Capture the cell that displays the provided text and extract its (X, Y) central coordinate. 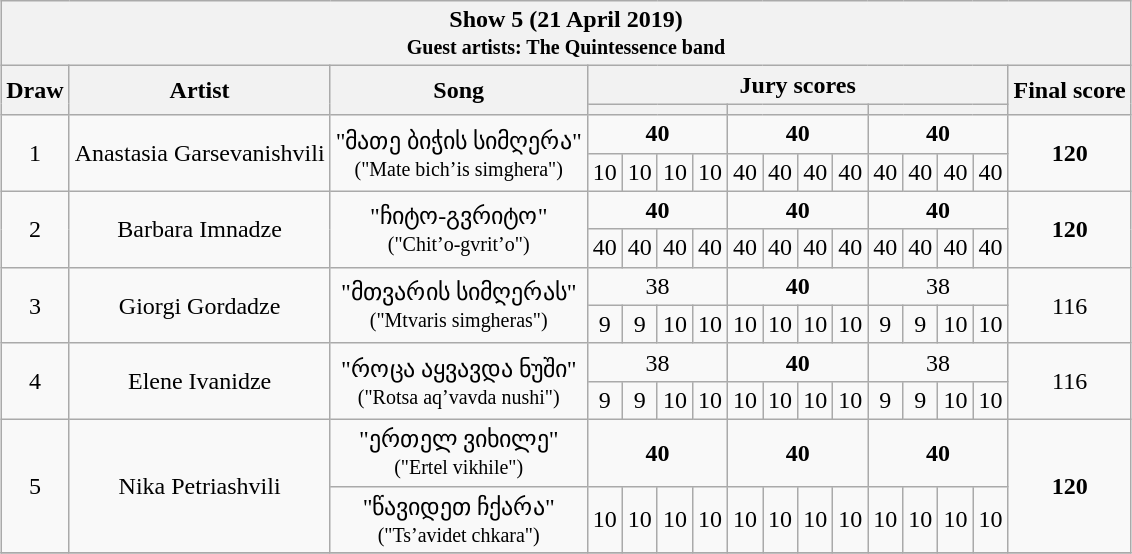
"ერთელ ვიხილე"("Ertel vikhile") (458, 452)
Artist (200, 90)
Draw (35, 90)
Giorgi Gordadze (200, 305)
"წავიდეთ ჩქარა"("Ts’avidet chkara") (458, 520)
"მთვარის სიმღერას"("Mtvaris simgheras") (458, 305)
Song (458, 90)
"როცა აყვავდა ნუში"("Rotsa aq’vavda nushi") (458, 381)
2 (35, 229)
Elene Ivanidze (200, 381)
4 (35, 381)
Jury scores (798, 85)
"მათე ბიჭის სიმღერა"("Mate bich’is simghera") (458, 153)
Final score (1070, 90)
Show 5 (21 April 2019)Guest artists: The Quintessence band (566, 34)
3 (35, 305)
1 (35, 153)
Anastasia Garsevanishvili (200, 153)
Barbara Imnadze (200, 229)
5 (35, 486)
"ჩიტო-გვრიტო"("Chit’o-gvrit’o") (458, 229)
Nika Petriashvili (200, 486)
